Detect which cell encompasses the target text, then output its [x, y] center coordinate. 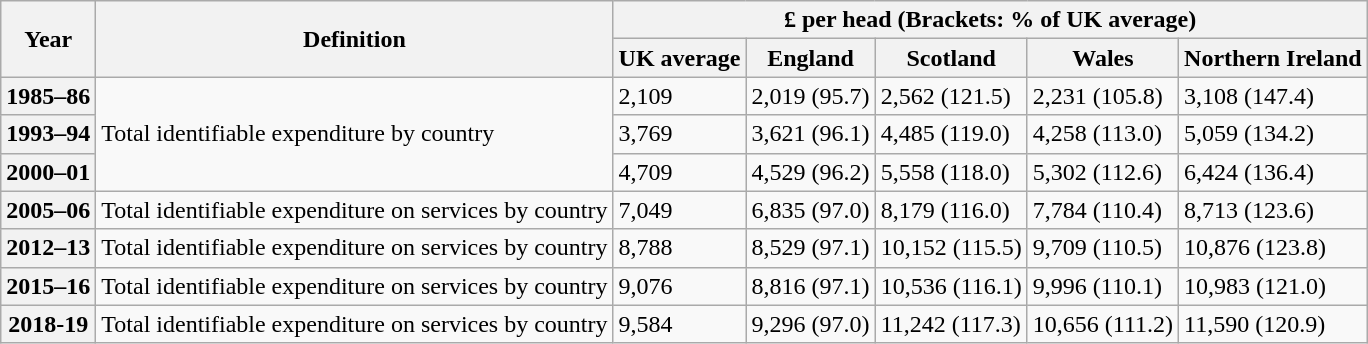
8,816 (97.1) [810, 286]
9,296 (97.0) [810, 324]
Year [48, 39]
9,709 (110.5) [1102, 248]
2,562 (121.5) [951, 96]
2015–16 [48, 286]
6,424 (136.4) [1274, 172]
6,835 (97.0) [810, 210]
2,109 [680, 96]
10,536 (116.1) [951, 286]
11,590 (120.9) [1274, 324]
7,784 (110.4) [1102, 210]
2,019 (95.7) [810, 96]
Scotland [951, 58]
4,529 (96.2) [810, 172]
5,558 (118.0) [951, 172]
Wales [1102, 58]
10,983 (121.0) [1274, 286]
5,302 (112.6) [1102, 172]
4,709 [680, 172]
10,656 (111.2) [1102, 324]
8,788 [680, 248]
Northern Ireland [1274, 58]
10,152 (115.5) [951, 248]
9,584 [680, 324]
3,769 [680, 134]
9,996 (110.1) [1102, 286]
3,621 (96.1) [810, 134]
UK average [680, 58]
8,179 (116.0) [951, 210]
7,049 [680, 210]
2018-19 [48, 324]
Definition [354, 39]
2005–06 [48, 210]
2000–01 [48, 172]
2,231 (105.8) [1102, 96]
4,258 (113.0) [1102, 134]
1993–94 [48, 134]
4,485 (119.0) [951, 134]
2012–13 [48, 248]
8,713 (123.6) [1274, 210]
£ per head (Brackets: % of UK average) [990, 20]
Total identifiable expenditure by country [354, 134]
England [810, 58]
11,242 (117.3) [951, 324]
3,108 (147.4) [1274, 96]
9,076 [680, 286]
1985–86 [48, 96]
5,059 (134.2) [1274, 134]
8,529 (97.1) [810, 248]
10,876 (123.8) [1274, 248]
